Pinpoint the cell where the given text exists, returning its [X, Y] midpoint coordinate. 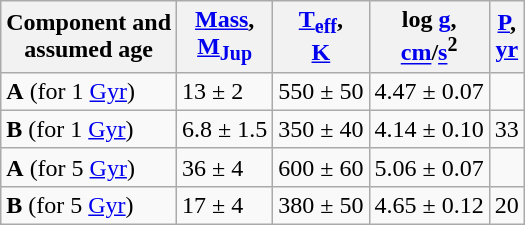
B (for 1 Gyr) [89, 129]
33 [506, 129]
4.65 ± 0.12 [429, 205]
6.8 ± 1.5 [225, 129]
36 ± 4 [225, 167]
600 ± 60 [321, 167]
17 ± 4 [225, 205]
5.06 ± 0.07 [429, 167]
P,yr [506, 37]
13 ± 2 [225, 91]
4.47 ± 0.07 [429, 91]
20 [506, 205]
550 ± 50 [321, 91]
log g,cm/s2 [429, 37]
A (for 1 Gyr) [89, 91]
Mass,MJup [225, 37]
B (for 5 Gyr) [89, 205]
Component andassumed age [89, 37]
380 ± 50 [321, 205]
Teff,K [321, 37]
4.14 ± 0.10 [429, 129]
350 ± 40 [321, 129]
A (for 5 Gyr) [89, 167]
